Determine the [x, y] coordinate at the center of the cell enclosing the given text.  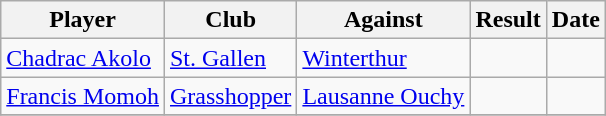
Against [384, 20]
Player [83, 20]
Result [508, 20]
Club [230, 20]
Date [576, 20]
Francis Momoh [83, 96]
Lausanne Ouchy [384, 96]
Winterthur [384, 58]
Chadrac Akolo [83, 58]
St. Gallen [230, 58]
Grasshopper [230, 96]
